Detect which cell encompasses the target text, then output its [X, Y] center coordinate. 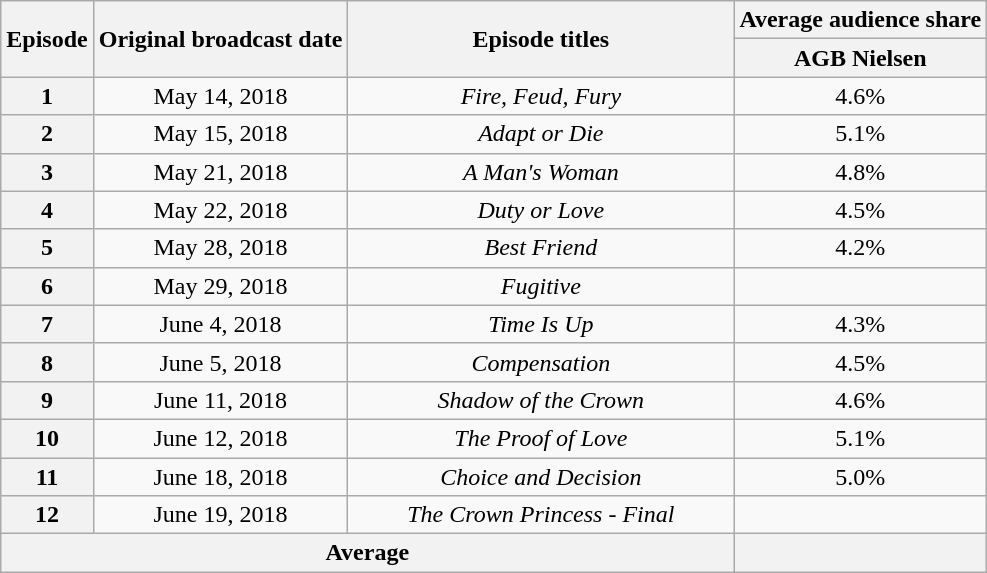
June 12, 2018 [220, 438]
Fire, Feud, Fury [541, 96]
3 [47, 172]
Episode [47, 39]
Fugitive [541, 286]
June 4, 2018 [220, 324]
7 [47, 324]
May 28, 2018 [220, 248]
June 11, 2018 [220, 400]
9 [47, 400]
May 15, 2018 [220, 134]
1 [47, 96]
June 18, 2018 [220, 477]
AGB Nielsen [860, 58]
June 5, 2018 [220, 362]
6 [47, 286]
May 22, 2018 [220, 210]
May 29, 2018 [220, 286]
June 19, 2018 [220, 515]
Compensation [541, 362]
Adapt or Die [541, 134]
2 [47, 134]
5 [47, 248]
Original broadcast date [220, 39]
11 [47, 477]
4 [47, 210]
Average audience share [860, 20]
Time Is Up [541, 324]
A Man's Woman [541, 172]
4.3% [860, 324]
8 [47, 362]
5.0% [860, 477]
10 [47, 438]
4.2% [860, 248]
May 21, 2018 [220, 172]
The Crown Princess - Final [541, 515]
May 14, 2018 [220, 96]
4.8% [860, 172]
12 [47, 515]
Episode titles [541, 39]
Best Friend [541, 248]
Average [368, 553]
Shadow of the Crown [541, 400]
Duty or Love [541, 210]
The Proof of Love [541, 438]
Choice and Decision [541, 477]
